Find where the given text appears and provide that cell's center as (x, y) coordinate. 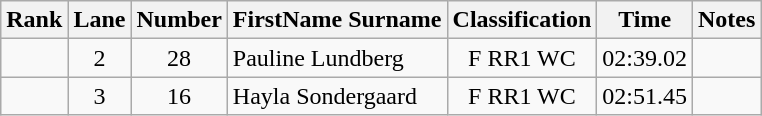
Classification (522, 20)
02:51.45 (645, 96)
Notes (727, 20)
Hayla Sondergaard (337, 96)
2 (100, 58)
Rank (34, 20)
FirstName Surname (337, 20)
16 (179, 96)
Pauline Lundberg (337, 58)
02:39.02 (645, 58)
28 (179, 58)
Time (645, 20)
Lane (100, 20)
3 (100, 96)
Number (179, 20)
